Provide the [x, y] coordinate of the cell's center where the given text is located.  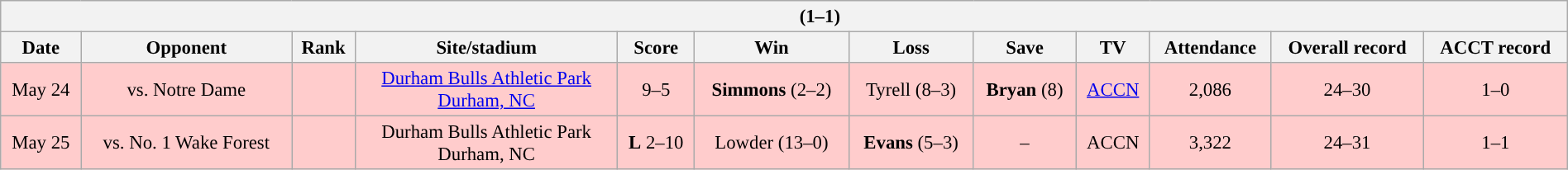
Score [657, 47]
Loss [911, 47]
vs. No. 1 Wake Forest [187, 144]
3,322 [1211, 144]
– [1025, 144]
ACCT record [1495, 47]
May 25 [41, 144]
May 24 [41, 89]
Tyrell (8–3) [911, 89]
1–0 [1495, 89]
Rank [324, 47]
2,086 [1211, 89]
Simmons (2–2) [772, 89]
Date [41, 47]
L 2–10 [657, 144]
Save [1025, 47]
Opponent [187, 47]
9–5 [657, 89]
Attendance [1211, 47]
(1–1) [784, 17]
24–30 [1348, 89]
24–31 [1348, 144]
TV [1113, 47]
vs. Notre Dame [187, 89]
Lowder (13–0) [772, 144]
Overall record [1348, 47]
Evans (5–3) [911, 144]
Win [772, 47]
1–1 [1495, 144]
Site/stadium [486, 47]
Bryan (8) [1025, 89]
